Provide the (X, Y) coordinate of the cell's center where the given text is located.  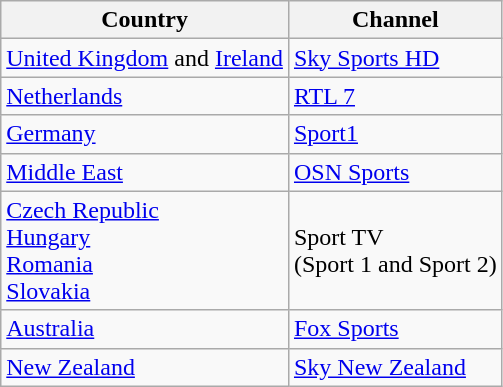
United Kingdom and Ireland (145, 58)
Australia (145, 329)
Sport TV (Sport 1 and Sport 2) (395, 250)
Sport1 (395, 134)
Channel (395, 20)
Fox Sports (395, 329)
OSN Sports (395, 172)
Czech Republic Hungary Romania Slovakia (145, 250)
Germany (145, 134)
Country (145, 20)
Netherlands (145, 96)
Middle East (145, 172)
New Zealand (145, 367)
Sky Sports HD (395, 58)
RTL 7 (395, 96)
Sky New Zealand (395, 367)
